Extract the [X, Y] coordinate from the center of the cell holding the provided text.  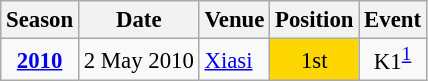
1st [314, 60]
Venue [234, 20]
Date [138, 20]
Position [314, 20]
2010 [40, 60]
K11 [393, 60]
2 May 2010 [138, 60]
Event [393, 20]
Season [40, 20]
Xiasi [234, 60]
